Determine the (X, Y) coordinate at the center of the cell enclosing the given text.  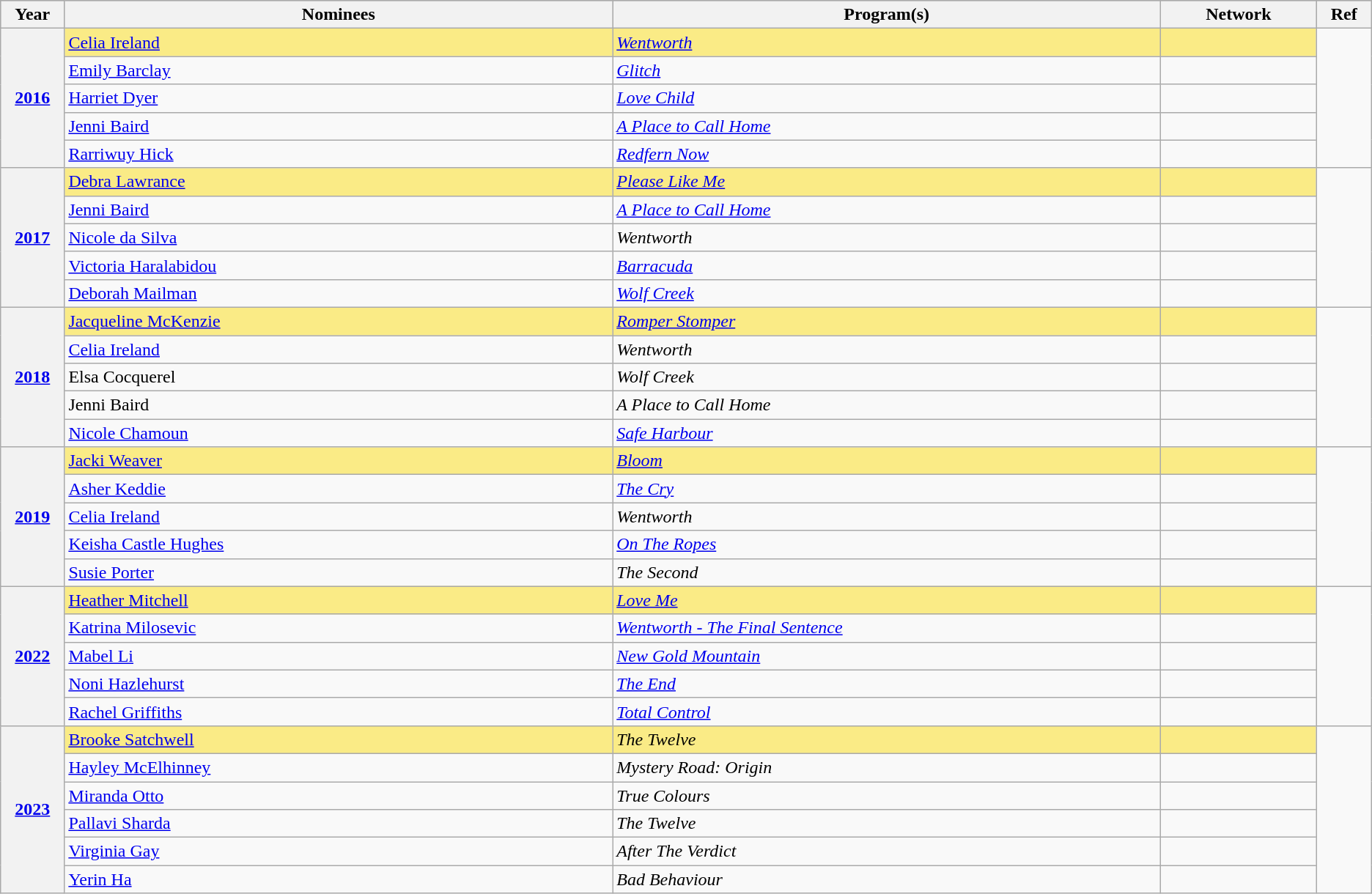
Harriet Dyer (339, 98)
2017 (32, 237)
Romper Stomper (887, 321)
Barracuda (887, 265)
Redfern Now (887, 154)
Nicole Chamoun (339, 433)
After The Verdict (887, 851)
Network (1239, 15)
Mystery Road: Origin (887, 767)
The Cry (887, 489)
Miranda Otto (339, 795)
Mabel Li (339, 656)
Love Child (887, 98)
Total Control (887, 712)
2018 (32, 377)
Rarriwuy Hick (339, 154)
Please Like Me (887, 182)
The Second (887, 572)
Katrina Milosevic (339, 628)
2016 (32, 98)
Heather Mitchell (339, 600)
Jacki Weaver (339, 461)
2023 (32, 809)
Jacqueline McKenzie (339, 321)
Emily Barclay (339, 70)
2019 (32, 517)
Keisha Castle Hughes (339, 544)
Yerin Ha (339, 879)
Nicole da Silva (339, 237)
Debra Lawrance (339, 182)
On The Ropes (887, 544)
True Colours (887, 795)
Nominees (339, 15)
Brooke Satchwell (339, 739)
Bloom (887, 461)
Glitch (887, 70)
Program(s) (887, 15)
Hayley McElhinney (339, 767)
Wentworth - The Final Sentence (887, 628)
2022 (32, 656)
Susie Porter (339, 572)
Pallavi Sharda (339, 824)
Safe Harbour (887, 433)
Asher Keddie (339, 489)
Victoria Haralabidou (339, 265)
Noni Hazlehurst (339, 684)
Year (32, 15)
Elsa Cocquerel (339, 377)
Rachel Griffiths (339, 712)
New Gold Mountain (887, 656)
Bad Behaviour (887, 879)
The End (887, 684)
Virginia Gay (339, 851)
Ref (1344, 15)
Deborah Mailman (339, 293)
Love Me (887, 600)
